Determine the [x, y] coordinate at the center of the cell enclosing the given text.  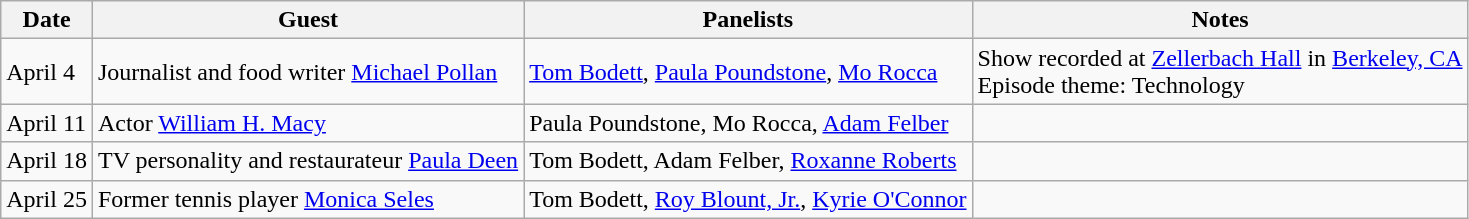
Tom Bodett, Roy Blount, Jr., Kyrie O'Connor [748, 199]
Actor William H. Macy [308, 123]
April 25 [47, 199]
TV personality and restaurateur Paula Deen [308, 161]
Panelists [748, 20]
April 4 [47, 72]
Date [47, 20]
Journalist and food writer Michael Pollan [308, 72]
April 18 [47, 161]
Guest [308, 20]
Tom Bodett, Paula Poundstone, Mo Rocca [748, 72]
Former tennis player Monica Seles [308, 199]
Show recorded at Zellerbach Hall in Berkeley, CAEpisode theme: Technology [1220, 72]
April 11 [47, 123]
Paula Poundstone, Mo Rocca, Adam Felber [748, 123]
Notes [1220, 20]
Tom Bodett, Adam Felber, Roxanne Roberts [748, 161]
